Locate the cell with the specified text and output its (X, Y) center coordinate. 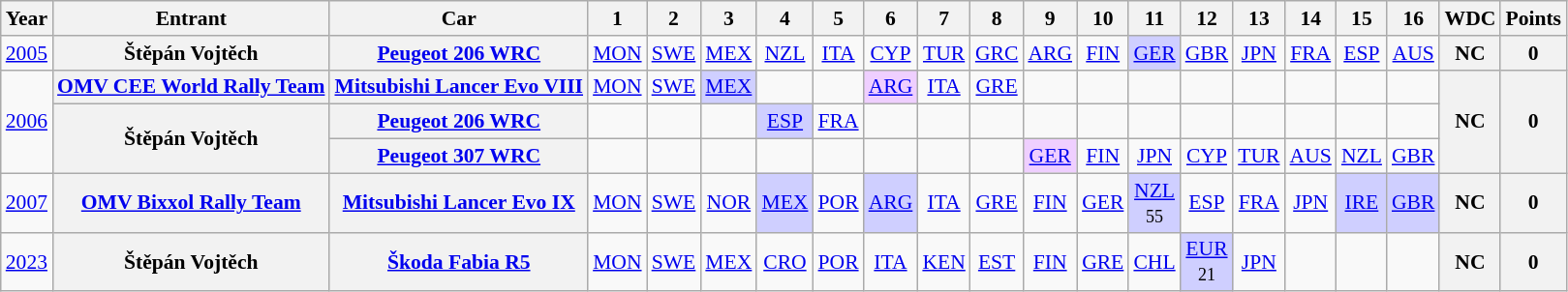
OMV CEE World Rally Team (191, 87)
OMV Bixxol Rally Team (191, 203)
2007 (27, 203)
14 (1311, 18)
Škoda Fabia R5 (459, 261)
6 (891, 18)
12 (1207, 18)
CHL (1154, 261)
10 (1102, 18)
2006 (27, 122)
4 (784, 18)
Entrant (191, 18)
WDC (1470, 18)
NZL55 (1154, 203)
NOR (728, 203)
Car (459, 18)
15 (1362, 18)
7 (943, 18)
GRC (998, 53)
5 (839, 18)
13 (1259, 18)
3 (728, 18)
16 (1414, 18)
Peugeot 307 WRC (459, 157)
Year (27, 18)
KEN (943, 261)
EUR21 (1207, 261)
2023 (27, 261)
9 (1050, 18)
Mitsubishi Lancer Evo IX (459, 203)
2005 (27, 53)
2 (674, 18)
8 (998, 18)
1 (618, 18)
IRE (1362, 203)
Points (1533, 18)
Mitsubishi Lancer Evo VIII (459, 87)
CRO (784, 261)
EST (998, 261)
11 (1154, 18)
